Search for the cell housing the specified text and yield its [x, y] center coordinate. 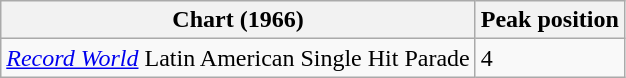
Record World Latin American Single Hit Parade [238, 58]
Chart (1966) [238, 20]
4 [550, 58]
Peak position [550, 20]
